From the cell containing the given text, extract its center point as [X, Y] coordinate. 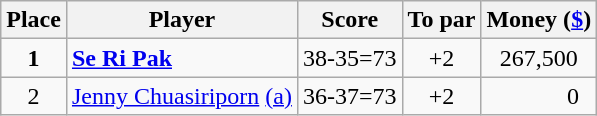
Se Ri Pak [182, 58]
Money ($) [539, 20]
1 [34, 58]
Place [34, 20]
To par [442, 20]
2 [34, 96]
Score [350, 20]
0 [539, 96]
38-35=73 [350, 58]
Jenny Chuasiriporn (a) [182, 96]
267,500 [539, 58]
36-37=73 [350, 96]
Player [182, 20]
